Output the [X, Y] coordinate of the center of the cell containing the given text.  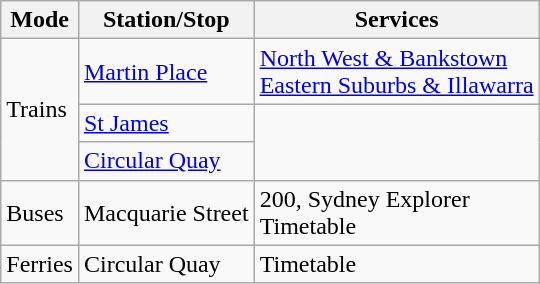
Ferries [40, 264]
Services [396, 20]
Trains [40, 110]
Macquarie Street [166, 212]
Mode [40, 20]
Station/Stop [166, 20]
200, Sydney Explorer Timetable [396, 212]
Martin Place [166, 72]
St James [166, 123]
North West & Bankstown Eastern Suburbs & Illawarra [396, 72]
Buses [40, 212]
Timetable [396, 264]
